Scan for the cell matching the given text and deliver its [x, y] coordinate at center. 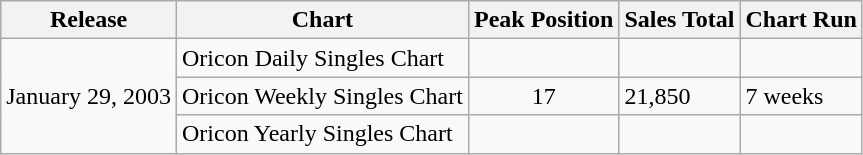
Oricon Daily Singles Chart [322, 58]
17 [543, 96]
Oricon Yearly Singles Chart [322, 134]
Peak Position [543, 20]
Sales Total [680, 20]
January 29, 2003 [89, 96]
Release [89, 20]
Chart Run [801, 20]
7 weeks [801, 96]
Oricon Weekly Singles Chart [322, 96]
Chart [322, 20]
21,850 [680, 96]
